Output the (x, y) coordinate of the center of the cell containing the given text.  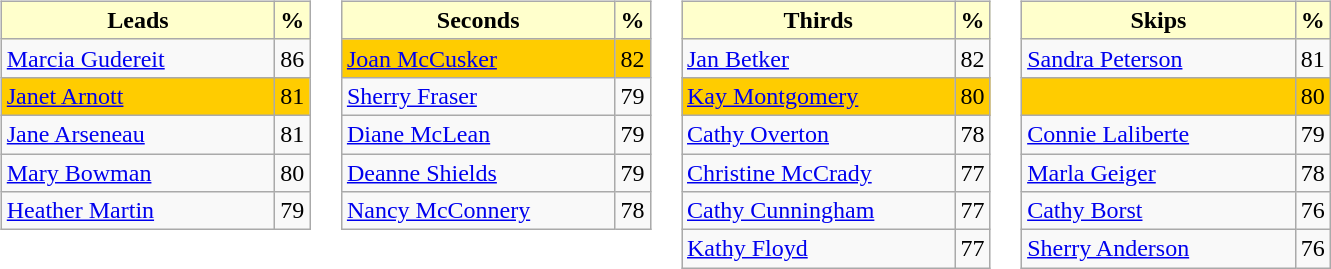
Janet Arnott (138, 96)
Leads (138, 20)
Jane Arseneau (138, 134)
Thirds (819, 20)
Christine McCrady (819, 173)
Cathy Cunningham (819, 211)
86 (292, 58)
Nancy McConnery (478, 211)
Sherry Fraser (478, 96)
Kay Montgomery (819, 96)
Jan Betker (819, 58)
Seconds (478, 20)
Deanne Shields (478, 173)
Cathy Borst (1159, 211)
Cathy Overton (819, 134)
Sandra Peterson (1159, 58)
Diane McLean (478, 134)
Kathy Floyd (819, 249)
Connie Laliberte (1159, 134)
Skips (1159, 20)
Mary Bowman (138, 173)
Heather Martin (138, 211)
Joan McCusker (478, 58)
Marla Geiger (1159, 173)
Sherry Anderson (1159, 249)
Marcia Gudereit (138, 58)
